Extract the [X, Y] coordinate from the center of the cell holding the provided text.  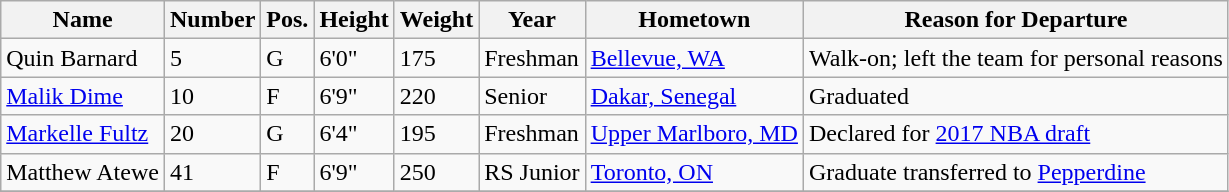
Declared for 2017 NBA draft [1016, 134]
Bellevue, WA [694, 58]
Upper Marlboro, MD [694, 134]
175 [436, 58]
Number [212, 20]
6'0" [354, 58]
Walk-on; left the team for personal reasons [1016, 58]
Hometown [694, 20]
RS Junior [532, 172]
5 [212, 58]
195 [436, 134]
Matthew Atewe [83, 172]
Senior [532, 96]
Graduate transferred to Pepperdine [1016, 172]
Quin Barnard [83, 58]
Graduated [1016, 96]
20 [212, 134]
Reason for Departure [1016, 20]
Markelle Fultz [83, 134]
250 [436, 172]
Toronto, ON [694, 172]
Malik Dime [83, 96]
220 [436, 96]
Year [532, 20]
Pos. [288, 20]
Height [354, 20]
Dakar, Senegal [694, 96]
Name [83, 20]
Weight [436, 20]
41 [212, 172]
6'4" [354, 134]
10 [212, 96]
